Return [X, Y] of the center of cell containing provided text 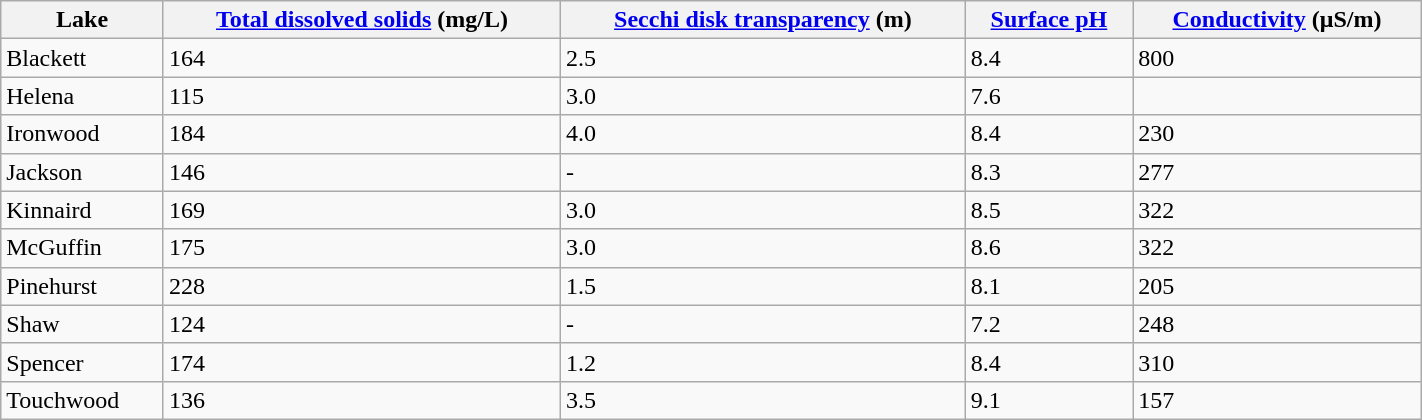
Surface pH [1048, 20]
8.6 [1048, 248]
124 [362, 324]
174 [362, 362]
4.0 [764, 134]
1.5 [764, 286]
Conductivity (μS/m) [1278, 20]
Touchwood [82, 400]
228 [362, 286]
157 [1278, 400]
310 [1278, 362]
1.2 [764, 362]
169 [362, 210]
7.6 [1048, 96]
8.5 [1048, 210]
Kinnaird [82, 210]
Pinehurst [82, 286]
2.5 [764, 58]
3.5 [764, 400]
Ironwood [82, 134]
Helena [82, 96]
Total dissolved solids (mg/L) [362, 20]
800 [1278, 58]
Jackson [82, 172]
8.3 [1048, 172]
115 [362, 96]
248 [1278, 324]
Lake [82, 20]
205 [1278, 286]
9.1 [1048, 400]
Spencer [82, 362]
230 [1278, 134]
McGuffin [82, 248]
Blackett [82, 58]
175 [362, 248]
277 [1278, 172]
146 [362, 172]
Shaw [82, 324]
8.1 [1048, 286]
Secchi disk transparency (m) [764, 20]
164 [362, 58]
7.2 [1048, 324]
184 [362, 134]
136 [362, 400]
